Scan for the cell matching the given text and deliver its (X, Y) coordinate at center. 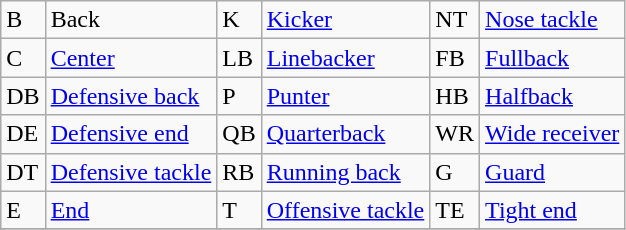
T (239, 210)
Halfback (552, 96)
Guard (552, 172)
Back (131, 20)
Tight end (552, 210)
Center (131, 58)
G (455, 172)
B (23, 20)
DT (23, 172)
WR (455, 134)
NT (455, 20)
Defensive end (131, 134)
DB (23, 96)
C (23, 58)
FB (455, 58)
Kicker (346, 20)
Offensive tackle (346, 210)
Running back (346, 172)
Defensive tackle (131, 172)
Defensive back (131, 96)
Nose tackle (552, 20)
TE (455, 210)
Quarterback (346, 134)
LB (239, 58)
DE (23, 134)
Punter (346, 96)
Linebacker (346, 58)
HB (455, 96)
RB (239, 172)
Fullback (552, 58)
QB (239, 134)
E (23, 210)
K (239, 20)
Wide receiver (552, 134)
End (131, 210)
P (239, 96)
